Search for the cell housing the specified text and yield its (X, Y) center coordinate. 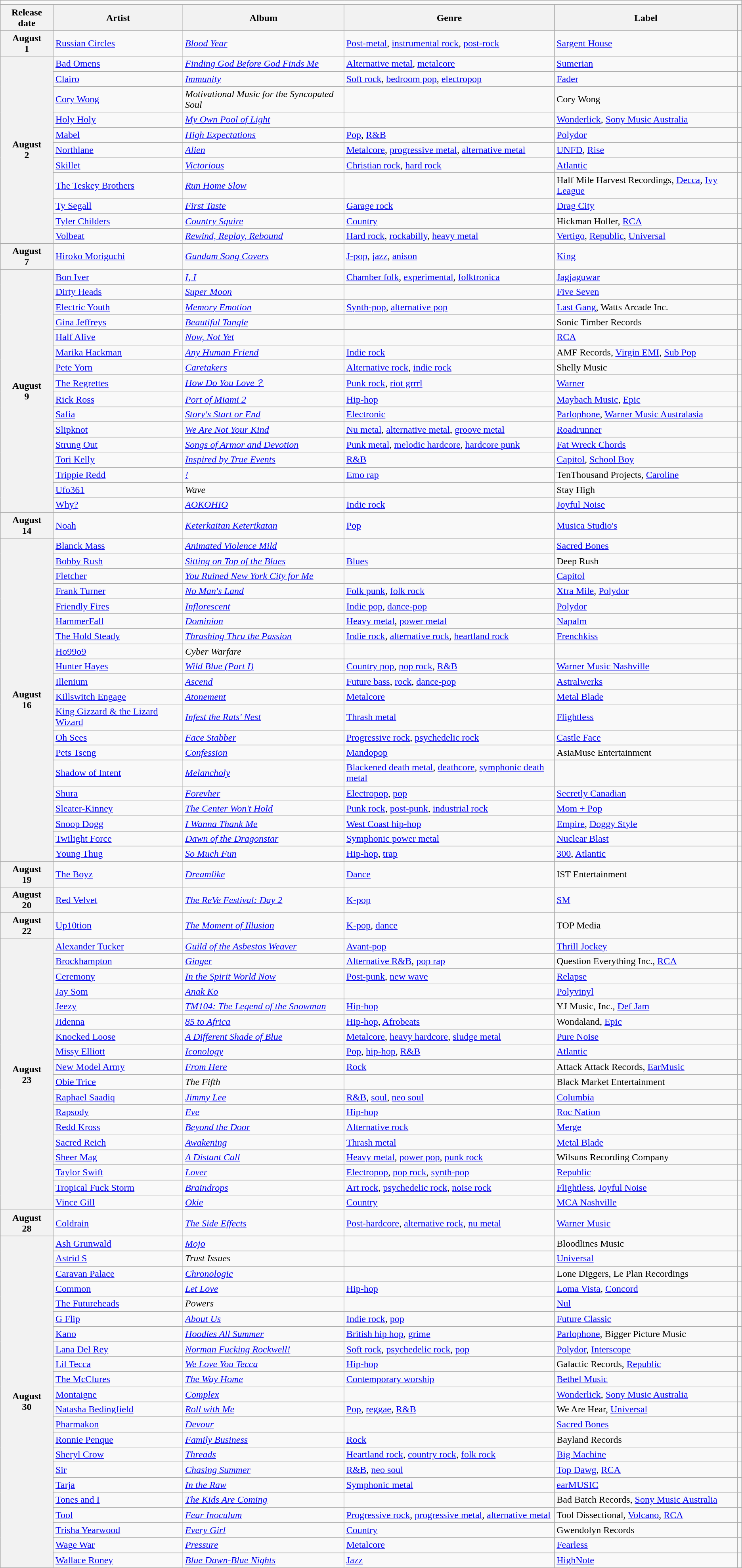
Trippie Redd (118, 475)
Wage War (118, 1545)
Immunity (264, 79)
First Taste (264, 206)
Alexander Tucker (118, 946)
Illenium (118, 682)
Ginger (264, 961)
Christian rock, hard rock (449, 165)
Sonic Timber Records (646, 322)
Deep Rush (646, 561)
HammerFall (118, 621)
Ho99o9 (118, 651)
Thrashing Thru the Passion (264, 636)
Thrill Jockey (646, 946)
Hunter Hayes (118, 667)
Tones and I (118, 1500)
Genre (449, 17)
Black Market Entertainment (646, 1082)
Flightless (646, 717)
The Moment of Illusion (264, 926)
August19 (27, 874)
Post-hardcore, alternative rock, nu metal (449, 1223)
You Ruined New York City for Me (264, 576)
Beautiful Tangle (264, 322)
Young Thug (118, 854)
Face Stabber (264, 737)
Empire, Doggy Style (646, 823)
Sheer Mag (118, 1157)
Up10tion (118, 926)
Alien (264, 150)
Oh Sees (118, 737)
Lana Del Rey (118, 1349)
How Do You Love？ (264, 384)
About Us (264, 1319)
Killswitch Engage (118, 697)
Soft rock, psychedelic rock, pop (449, 1349)
Common (118, 1289)
Victorious (264, 165)
Caravan Palace (118, 1274)
Devour (264, 1425)
The Center Won't Hold (264, 808)
Electronic (449, 414)
August30 (27, 1402)
Bon Iver (118, 277)
Universal (646, 1259)
Astralwerks (646, 682)
Clairo (118, 79)
Art rock, psychedelic rock, noise rock (449, 1188)
Metalcore, heavy hardcore, sludge metal (449, 1037)
IST Entertainment (646, 874)
earMUSIC (646, 1485)
Warner (646, 384)
Gundam Song Covers (264, 257)
Rick Ross (118, 399)
Fat Wreck Chords (646, 445)
K-pop (449, 900)
Red Velvet (118, 900)
AMF Records, Virgin EMI, Sub Pop (646, 352)
Trisha Yearwood (118, 1530)
Chasing Summer (264, 1470)
Finding God Before God Finds Me (264, 64)
R&B (449, 460)
Cyber Warfare (264, 651)
Why? (118, 505)
MCA Nashville (646, 1203)
Missy Elliott (118, 1052)
August22 (27, 926)
The Side Effects (264, 1223)
Braindrops (264, 1188)
Coldrain (118, 1223)
Capitol, School Boy (646, 460)
Jay Som (118, 991)
Wave (264, 490)
Release date (27, 17)
Story's Start or End (264, 414)
Confession (264, 752)
Country Squire (264, 221)
August16 (27, 700)
Bad Omens (118, 64)
Heavy metal, power metal (449, 621)
Fearless (646, 1545)
Tropical Fuck Storm (118, 1188)
Columbia (646, 1097)
Bobby Rush (118, 561)
Northlane (118, 150)
Indie rock, pop (449, 1319)
British hip hop, grime (449, 1334)
The Kids Are Coming (264, 1500)
Maybach Music, Epic (646, 399)
Pop (449, 525)
Ufo361 (118, 490)
Hip-hop, Afrobeats (449, 1022)
Roadrunner (646, 430)
Attack Attack Records, EarMusic (646, 1067)
From Here (264, 1067)
Garage rock (449, 206)
Dawn of the Dragonstar (264, 838)
Okie (264, 1203)
Jimmy Lee (264, 1097)
Inflorescent (264, 606)
August7 (27, 257)
Lil Tecca (118, 1364)
Jazz (449, 1560)
Jidenna (118, 1022)
Threads (264, 1455)
Future Classic (646, 1319)
Complex (264, 1394)
Roc Nation (646, 1112)
Sitting on Top of the Blues (264, 561)
Redd Kross (118, 1127)
Any Human Friend (264, 352)
Animated Violence Mild (264, 546)
Relapse (646, 976)
Symphonic power metal (449, 838)
Frenchkiss (646, 636)
Chamber folk, experimental, folktronica (449, 277)
A Distant Call (264, 1157)
Every Girl (264, 1530)
Post-punk, new wave (449, 976)
Songs of Armor and Devotion (264, 445)
Mojo (264, 1243)
Now, Not Yet (264, 337)
Lover (264, 1173)
Pets Tseng (118, 752)
Infest the Rats' Nest (264, 717)
Pressure (264, 1545)
My Own Pool of Light (264, 120)
Super Moon (264, 292)
Top Dawg, RCA (646, 1470)
Alternative rock, indie rock (449, 367)
Powers (264, 1304)
Alternative R&B, pop rap (449, 961)
Dance (449, 874)
Merge (646, 1127)
August14 (27, 525)
Heavy metal, power pop, punk rock (449, 1157)
The McClures (118, 1379)
Dirty Heads (118, 292)
Port of Miami 2 (264, 399)
R&B, neo soul (449, 1470)
Raphael Saadiq (118, 1097)
We Love You Tecca (264, 1364)
Lone Diggers, Le Plan Recordings (646, 1274)
J-pop, jazz, anison (449, 257)
The Regrettes (118, 384)
Ash Grunwald (118, 1243)
Polydor, Interscope (646, 1349)
Stay High (646, 490)
Album (264, 17)
August9 (27, 391)
Progressive rock, progressive metal, alternative metal (449, 1515)
Parlophone, Bigger Picture Music (646, 1334)
Wondaland, Epic (646, 1022)
Taylor Swift (118, 1173)
Question Everything Inc., RCA (646, 961)
Roll with Me (264, 1409)
Pop, reggae, R&B (449, 1409)
Sacred Reich (118, 1142)
Hiroko Moriguchi (118, 257)
King Gizzard & the Lizard Wizard (118, 717)
Ceremony (118, 976)
AOKOHIO (264, 505)
Sargent House (646, 44)
Jeezy (118, 1006)
Sir (118, 1470)
We Are Hear, Universal (646, 1409)
Electropop, pop rock, synth-pop (449, 1173)
Hip-hop, trap (449, 854)
Synth-pop, alternative pop (449, 307)
New Model Army (118, 1067)
Progressive rock, psychedelic rock (449, 737)
Secretly Canadian (646, 793)
Pharmakon (118, 1425)
Ascend (264, 682)
Punk metal, melodic hardcore, hardcore punk (449, 445)
Slipknot (118, 430)
Wilsuns Recording Company (646, 1157)
Friendly Fires (118, 606)
Knocked Loose (118, 1037)
The Futureheads (118, 1304)
Iconology (264, 1052)
King (646, 257)
Castle Face (646, 737)
Motivational Music for the Syncopated Soul (264, 99)
The Way Home (264, 1379)
So Much Fun (264, 854)
Keterkaitan Keterikatan (264, 525)
Alternative rock (449, 1127)
Shadow of Intent (118, 773)
Fletcher (118, 576)
Inspired by True Events (264, 460)
Electropop, pop (449, 793)
TM104: The Legend of the Snowman (264, 1006)
Pop, R&B (449, 135)
Post-metal, instrumental rock, post-rock (449, 44)
Fear Inoculum (264, 1515)
Safia (118, 414)
Blackened death metal, deathcore, symphonic death metal (449, 773)
Vertigo, Republic, Universal (646, 236)
Noah (118, 525)
August2 (27, 150)
Tool Dissectional, Volcano, RCA (646, 1515)
Parlophone, Warner Music Australasia (646, 414)
Blues (449, 561)
Folk punk, folk rock (449, 591)
Ty Segall (118, 206)
YJ Music, Inc., Def Jam (646, 1006)
Gina Jeffreys (118, 322)
Loma Vista, Concord (646, 1289)
West Coast hip-hop (449, 823)
The Teskey Brothers (118, 185)
Tarja (118, 1485)
Mandopop (449, 752)
Warner Music Nashville (646, 667)
Half Alive (118, 337)
I Wanna Thank Me (264, 823)
Family Business (264, 1440)
Russian Circles (118, 44)
I, I (264, 277)
Blanck Mass (118, 546)
Flightless, Joyful Noise (646, 1188)
Astrid S (118, 1259)
No Man's Land (264, 591)
Strung Out (118, 445)
Gwendolyn Records (646, 1530)
Polyvinyl (646, 991)
Run Home Slow (264, 185)
Artist (118, 17)
Symphonic metal (449, 1485)
Let Love (264, 1289)
UNFD, Rise (646, 150)
Big Machine (646, 1455)
The ReVe Festival: Day 2 (264, 900)
Bad Batch Records, Sony Music Australia (646, 1500)
Musica Studio's (646, 525)
G Flip (118, 1319)
A Different Shade of Blue (264, 1037)
August20 (27, 900)
Jagjaguwar (646, 277)
Montaigne (118, 1394)
The Fifth (264, 1082)
Fader (646, 79)
Holy Holy (118, 120)
Indie pop, dance-pop (449, 606)
Kano (118, 1334)
Bayland Records (646, 1440)
Shura (118, 793)
Natasha Bedingfield (118, 1409)
Forevher (264, 793)
We Are Not Your Kind (264, 430)
Joyful Noise (646, 505)
SM (646, 900)
Tool (118, 1515)
Hickman Holler, RCA (646, 221)
Hoodies All Summer (264, 1334)
Shelly Music (646, 367)
High Expectations (264, 135)
Memory Emotion (264, 307)
The Hold Steady (118, 636)
Volbeat (118, 236)
Hard rock, rockabilly, heavy metal (449, 236)
85 to Africa (264, 1022)
Half Mile Harvest Recordings, Decca, Ivy League (646, 185)
TenThousand Projects, Caroline (646, 475)
The Boyz (118, 874)
Bethel Music (646, 1379)
Dreamlike (264, 874)
Punk rock, riot grrrl (449, 384)
Nuclear Blast (646, 838)
Beyond the Door (264, 1127)
Nu metal, alternative metal, groove metal (449, 430)
Obie Trice (118, 1082)
Ronnie Penque (118, 1440)
K-pop, dance (449, 926)
Twilight Force (118, 838)
Brockhampton (118, 961)
Last Gang, Watts Arcade Inc. (646, 307)
Tori Kelly (118, 460)
AsiaMuse Entertainment (646, 752)
Country pop, pop rock, R&B (449, 667)
Awakening (264, 1142)
Pop, hip-hop, R&B (449, 1052)
Warner Music (646, 1223)
Sumerian (646, 64)
Metalcore, progressive metal, alternative metal (449, 150)
Rewind, Replay, Rebound (264, 236)
Marika Hackman (118, 352)
Mom + Pop (646, 808)
August23 (27, 1075)
Alternative metal, metalcore (449, 64)
Electric Youth (118, 307)
Eve (264, 1112)
Drag City (646, 206)
RCA (646, 337)
Capitol (646, 576)
Dominion (264, 621)
Blood Year (264, 44)
Label (646, 17)
HighNote (646, 1560)
Napalm (646, 621)
Bloodlines Music (646, 1243)
In the Spirit World Now (264, 976)
August28 (27, 1223)
Xtra Mile, Polydor (646, 591)
Tyler Childers (118, 221)
Caretakers (264, 367)
Sleater-Kinney (118, 808)
Galactic Records, Republic (646, 1364)
300, Atlantic (646, 854)
Soft rock, bedroom pop, electropop (449, 79)
Contemporary worship (449, 1379)
Five Seven (646, 292)
R&B, soul, neo soul (449, 1097)
Punk rock, post-punk, industrial rock (449, 808)
Wallace Roney (118, 1560)
Trust Issues (264, 1259)
Republic (646, 1173)
Heartland rock, country rock, folk rock (449, 1455)
Melancholy (264, 773)
Skillet (118, 165)
Vince Gill (118, 1203)
Norman Fucking Rockwell! (264, 1349)
Frank Turner (118, 591)
Anak Ko (264, 991)
Sheryl Crow (118, 1455)
Future bass, rock, dance-pop (449, 682)
Rapsody (118, 1112)
Chronologic (264, 1274)
Atonement (264, 697)
Wild Blue (Part I) (264, 667)
Avant-pop (449, 946)
Mabel (118, 135)
Pete Yorn (118, 367)
! (264, 475)
In the Raw (264, 1485)
Indie rock, alternative rock, heartland rock (449, 636)
TOP Media (646, 926)
Snoop Dogg (118, 823)
Pure Noise (646, 1037)
Nul (646, 1304)
August1 (27, 44)
Emo rap (449, 475)
Guild of the Asbestos Weaver (264, 946)
Blue Dawn-Blue Nights (264, 1560)
